Extract the (X, Y) coordinate from the center of the cell holding the provided text.  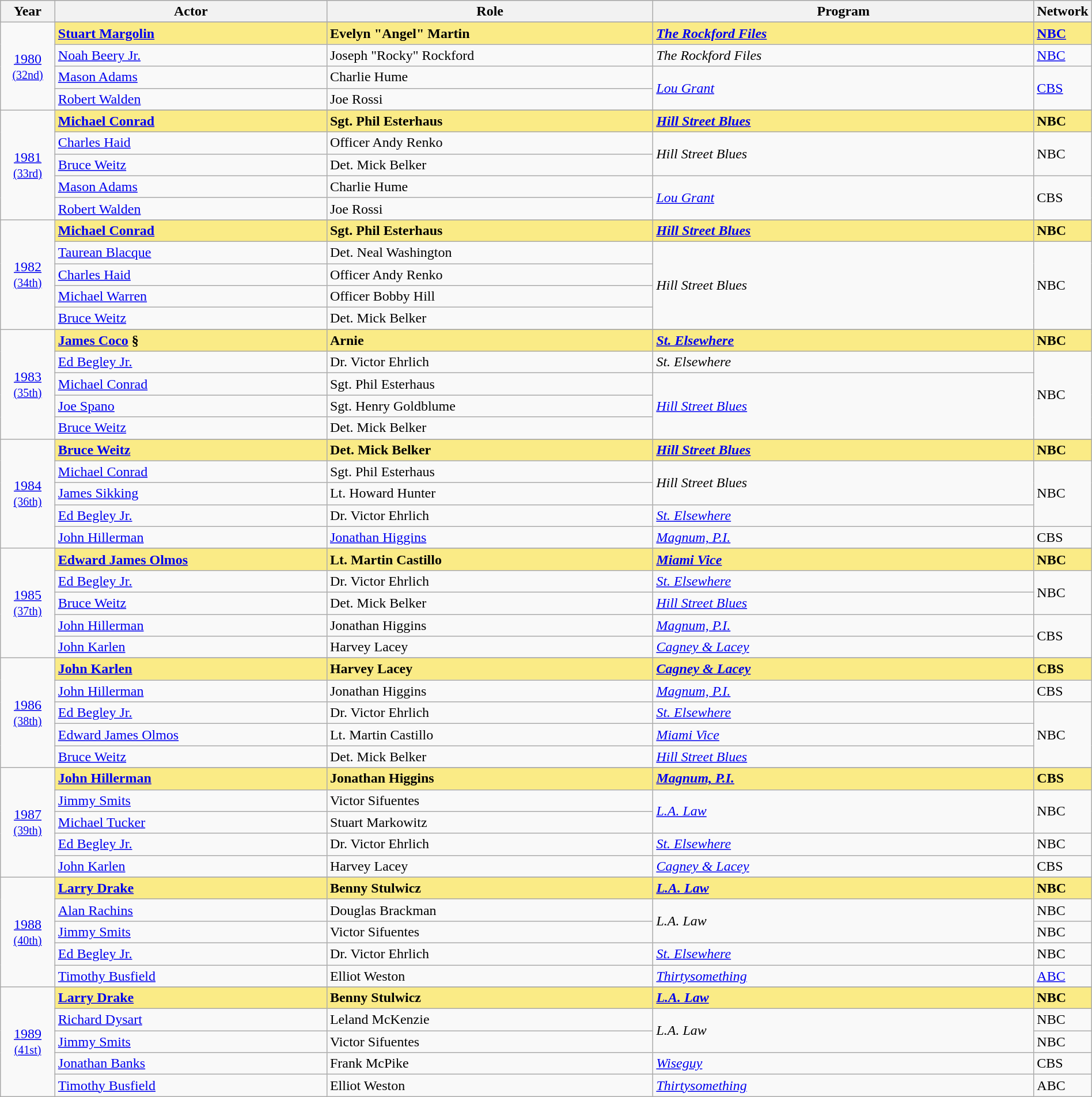
Wiseguy (843, 1064)
Sgt. Henry Goldblume (490, 406)
Stuart Markowitz (490, 822)
Officer Bobby Hill (490, 297)
Frank McPike (490, 1064)
1985(37th) (28, 603)
Leland McKenzie (490, 1020)
1982(34th) (28, 274)
Jonathan Banks (191, 1064)
1981(33rd) (28, 165)
Richard Dysart (191, 1020)
Lt. Howard Hunter (490, 494)
Role (490, 12)
Michael Tucker (191, 822)
Joseph "Rocky" Rockford (490, 55)
Alan Rachins (191, 910)
Joe Spano (191, 406)
Stuart Margolin (191, 33)
Arnie (490, 340)
1980(32nd) (28, 66)
1986(38th) (28, 713)
Taurean Blacque (191, 252)
1983(35th) (28, 384)
1984(36th) (28, 494)
Evelyn "Angel" Martin (490, 33)
Noah Beery Jr. (191, 55)
Year (28, 12)
1988(40th) (28, 932)
James Sikking (191, 494)
1989(41st) (28, 1042)
James Coco § (191, 340)
Douglas Brackman (490, 910)
Michael Warren (191, 297)
Program (843, 12)
1987(39th) (28, 822)
Det. Neal Washington (490, 252)
Network (1063, 12)
Actor (191, 12)
